Return (x, y) of the center of cell containing provided text 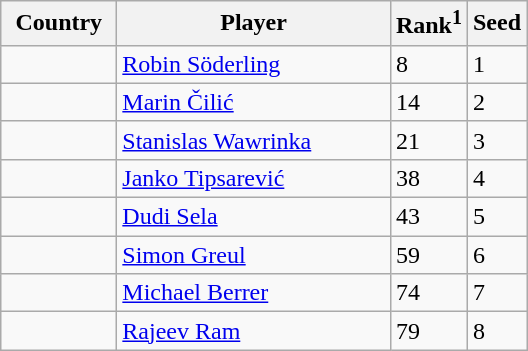
Stanislas Wawrinka (254, 140)
Rajeev Ram (254, 331)
Country (59, 24)
43 (428, 217)
59 (428, 255)
Michael Berrer (254, 293)
1 (496, 64)
6 (496, 255)
Robin Söderling (254, 64)
21 (428, 140)
3 (496, 140)
Marin Čilić (254, 102)
74 (428, 293)
Simon Greul (254, 255)
Player (254, 24)
5 (496, 217)
Rank1 (428, 24)
38 (428, 178)
2 (496, 102)
Dudi Sela (254, 217)
79 (428, 331)
4 (496, 178)
Seed (496, 24)
7 (496, 293)
14 (428, 102)
Janko Tipsarević (254, 178)
